Detect which cell encompasses the target text, then output its [x, y] center coordinate. 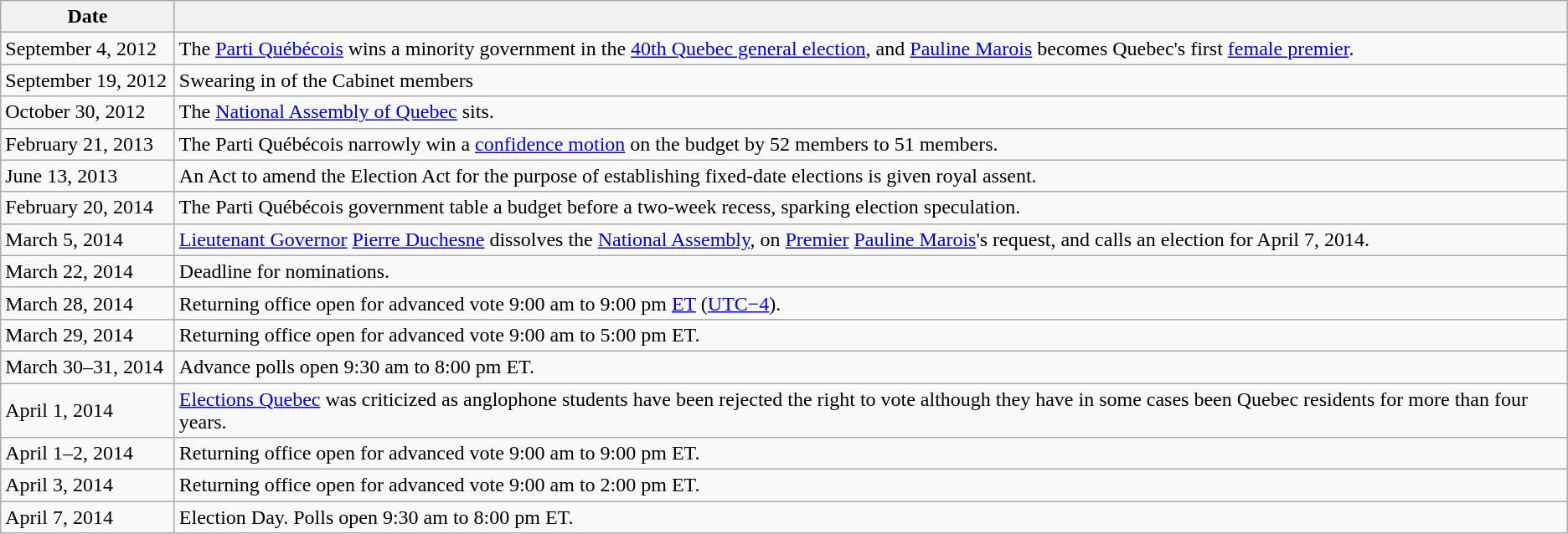
March 5, 2014 [88, 239]
April 3, 2014 [88, 485]
Election Day. Polls open 9:30 am to 8:00 pm ET. [871, 517]
Deadline for nominations. [871, 271]
March 30–31, 2014 [88, 367]
April 1, 2014 [88, 410]
Returning office open for advanced vote 9:00 am to 9:00 pm ET. [871, 454]
September 19, 2012 [88, 80]
April 1–2, 2014 [88, 454]
February 21, 2013 [88, 144]
Returning office open for advanced vote 9:00 am to 9:00 pm ET (UTC−4). [871, 303]
The Parti Québécois wins a minority government in the 40th Quebec general election, and Pauline Marois becomes Quebec's first female premier. [871, 49]
March 28, 2014 [88, 303]
The National Assembly of Quebec sits. [871, 112]
Swearing in of the Cabinet members [871, 80]
An Act to amend the Election Act for the purpose of establishing fixed-date elections is given royal assent. [871, 176]
October 30, 2012 [88, 112]
March 22, 2014 [88, 271]
February 20, 2014 [88, 208]
Returning office open for advanced vote 9:00 am to 2:00 pm ET. [871, 485]
September 4, 2012 [88, 49]
March 29, 2014 [88, 335]
The Parti Québécois narrowly win a confidence motion on the budget by 52 members to 51 members. [871, 144]
April 7, 2014 [88, 517]
Returning office open for advanced vote 9:00 am to 5:00 pm ET. [871, 335]
Lieutenant Governor Pierre Duchesne dissolves the National Assembly, on Premier Pauline Marois's request, and calls an election for April 7, 2014. [871, 239]
Advance polls open 9:30 am to 8:00 pm ET. [871, 367]
The Parti Québécois government table a budget before a two-week recess, sparking election speculation. [871, 208]
Date [88, 17]
June 13, 2013 [88, 176]
